Identify which cell holds the provided text, then report its [X, Y] central coordinate. 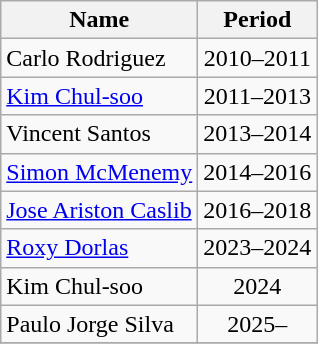
2011–2013 [258, 96]
Paulo Jorge Silva [100, 324]
2025– [258, 324]
Roxy Dorlas [100, 248]
Vincent Santos [100, 134]
Carlo Rodriguez [100, 58]
Simon McMenemy [100, 172]
2013–2014 [258, 134]
2024 [258, 286]
2023–2024 [258, 248]
Period [258, 20]
Jose Ariston Caslib [100, 210]
Name [100, 20]
2010–2011 [258, 58]
2014–2016 [258, 172]
2016–2018 [258, 210]
